Pinpoint the cell where the given text exists, returning its [X, Y] midpoint coordinate. 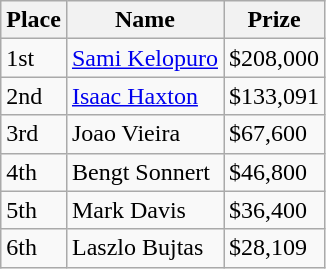
Sami Kelopuro [144, 58]
$67,600 [274, 134]
$208,000 [274, 58]
$36,400 [274, 210]
6th [34, 248]
Isaac Haxton [144, 96]
Joao Vieira [144, 134]
Place [34, 20]
Laszlo Bujtas [144, 248]
Bengt Sonnert [144, 172]
3rd [34, 134]
Mark Davis [144, 210]
5th [34, 210]
4th [34, 172]
1st [34, 58]
Name [144, 20]
Prize [274, 20]
$133,091 [274, 96]
$46,800 [274, 172]
2nd [34, 96]
$28,109 [274, 248]
